Return the (x, y) coordinate for the center point of the cell that contains the specified text.  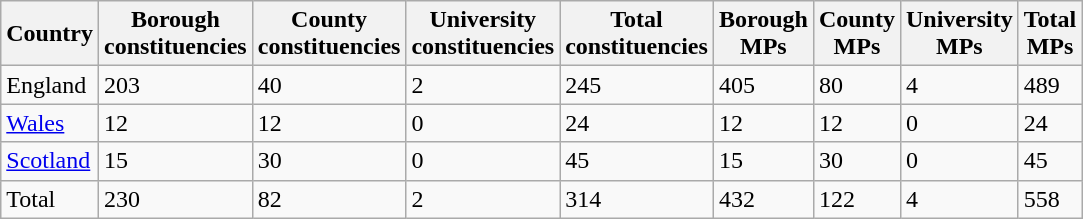
432 (763, 199)
Scotland (50, 161)
314 (637, 199)
40 (329, 85)
England (50, 85)
Wales (50, 123)
80 (856, 85)
203 (175, 85)
Country (50, 34)
558 (1050, 199)
CountyMPs (856, 34)
Countyconstituencies (329, 34)
489 (1050, 85)
Universityconstituencies (483, 34)
BoroughMPs (763, 34)
Total (50, 199)
82 (329, 199)
405 (763, 85)
245 (637, 85)
TotalMPs (1050, 34)
Boroughconstituencies (175, 34)
122 (856, 199)
Totalconstituencies (637, 34)
UniversityMPs (959, 34)
230 (175, 199)
